Return the (X, Y) coordinate for the center point of the cell that contains the specified text.  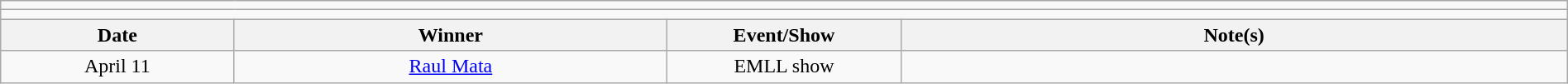
EMLL show (784, 67)
Event/Show (784, 35)
Date (117, 35)
April 11 (117, 67)
Winner (451, 35)
Note(s) (1234, 35)
Raul Mata (451, 67)
